Find where the given text appears and provide that cell's center as (X, Y) coordinate. 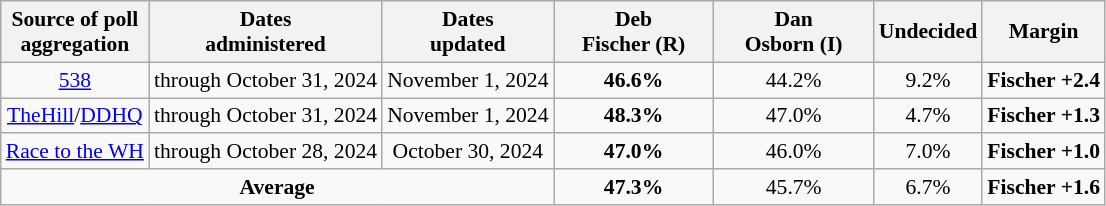
Fischer +1.3 (1044, 116)
through October 28, 2024 (266, 152)
47.3% (634, 187)
7.0% (928, 152)
TheHill/DDHQ (75, 116)
Fischer +1.0 (1044, 152)
44.2% (794, 80)
48.3% (634, 116)
46.6% (634, 80)
Race to the WH (75, 152)
Fischer +1.6 (1044, 187)
9.2% (928, 80)
4.7% (928, 116)
538 (75, 80)
Fischer +2.4 (1044, 80)
October 30, 2024 (468, 152)
DanOsborn (I) (794, 32)
Average (278, 187)
46.0% (794, 152)
Source of pollaggregation (75, 32)
45.7% (794, 187)
DebFischer (R) (634, 32)
Datesadministered (266, 32)
Margin (1044, 32)
Undecided (928, 32)
Datesupdated (468, 32)
6.7% (928, 187)
